Locate the cell with the specified text and output its (X, Y) center coordinate. 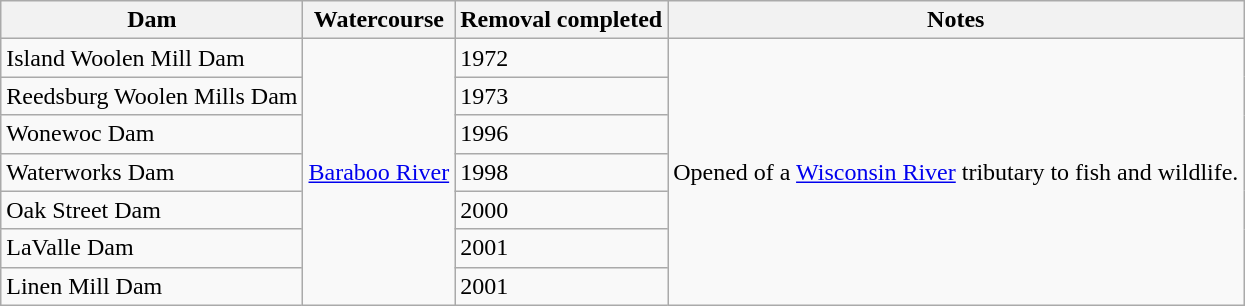
2000 (562, 210)
Linen Mill Dam (152, 286)
Reedsburg Woolen Mills Dam (152, 96)
Opened of a Wisconsin River tributary to fish and wildlife. (956, 172)
Island Woolen Mill Dam (152, 58)
Notes (956, 20)
1972 (562, 58)
Watercourse (379, 20)
Oak Street Dam (152, 210)
Wonewoc Dam (152, 134)
Dam (152, 20)
LaValle Dam (152, 248)
Baraboo River (379, 172)
Removal completed (562, 20)
1998 (562, 172)
1996 (562, 134)
1973 (562, 96)
Waterworks Dam (152, 172)
